Determine the (x, y) coordinate at the center of the cell enclosing the given text.  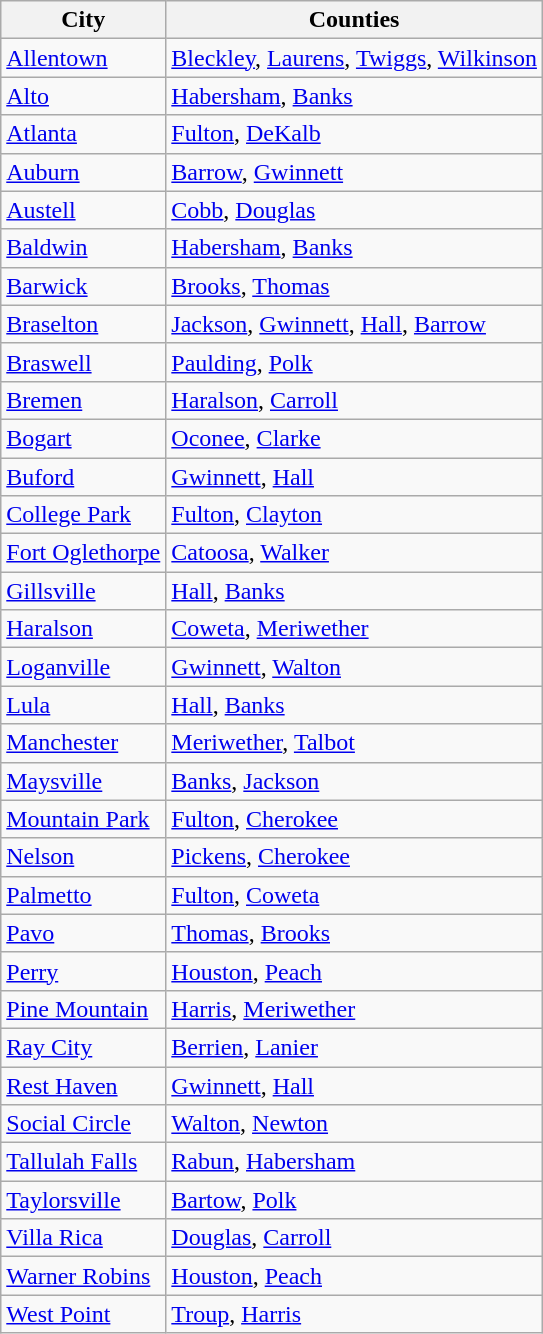
Ray City (84, 1047)
Mountain Park (84, 819)
Fulton, Clayton (354, 515)
Haralson (84, 629)
Lula (84, 705)
College Park (84, 515)
Perry (84, 971)
Austell (84, 210)
Paulding, Polk (354, 362)
Fulton, Cherokee (354, 819)
Fulton, Coweta (354, 895)
Braselton (84, 324)
Fort Oglethorpe (84, 553)
Brooks, Thomas (354, 286)
Pine Mountain (84, 1009)
West Point (84, 1314)
Coweta, Meriwether (354, 629)
Jackson, Gwinnett, Hall, Barrow (354, 324)
Braswell (84, 362)
Pickens, Cherokee (354, 857)
Social Circle (84, 1124)
Buford (84, 477)
Palmetto (84, 895)
Bremen (84, 400)
Barrow, Gwinnett (354, 172)
Taylorsville (84, 1200)
Haralson, Carroll (354, 400)
Douglas, Carroll (354, 1238)
Thomas, Brooks (354, 933)
Maysville (84, 781)
Manchester (84, 743)
Bartow, Polk (354, 1200)
Rest Haven (84, 1085)
Tallulah Falls (84, 1162)
Meriwether, Talbot (354, 743)
Fulton, DeKalb (354, 134)
Nelson (84, 857)
Troup, Harris (354, 1314)
Loganville (84, 667)
Rabun, Habersham (354, 1162)
Berrien, Lanier (354, 1047)
Bogart (84, 438)
Villa Rica (84, 1238)
Bleckley, Laurens, Twiggs, Wilkinson (354, 58)
Banks, Jackson (354, 781)
Auburn (84, 172)
Barwick (84, 286)
Gillsville (84, 591)
Harris, Meriwether (354, 1009)
Walton, Newton (354, 1124)
Cobb, Douglas (354, 210)
Gwinnett, Walton (354, 667)
Allentown (84, 58)
Warner Robins (84, 1276)
Atlanta (84, 134)
Alto (84, 96)
Baldwin (84, 248)
Counties (354, 20)
City (84, 20)
Oconee, Clarke (354, 438)
Pavo (84, 933)
Catoosa, Walker (354, 553)
